Identify which cell holds the provided text, then report its [X, Y] central coordinate. 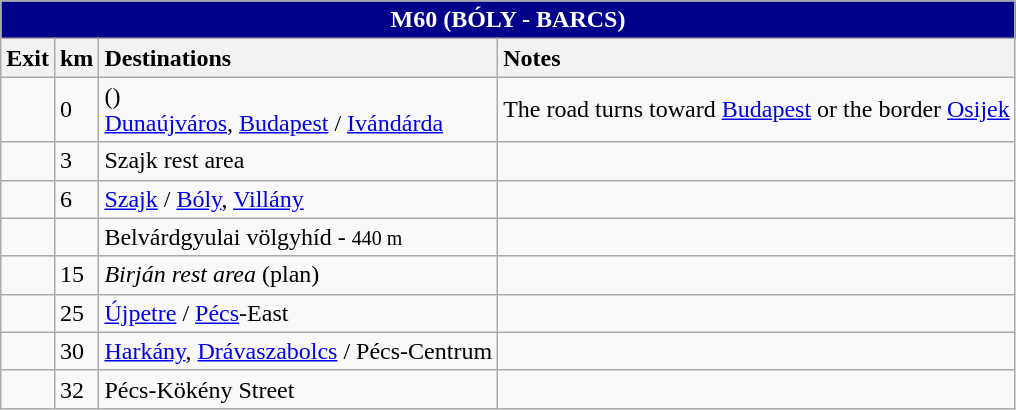
15 [76, 275]
Harkány, Drávaszabolcs / Pécs-Centrum [298, 351]
Destinations [298, 58]
Szajk / Bóly, Villány [298, 199]
M60 (BÓLY - BARCS) [508, 20]
32 [76, 389]
Újpetre / Pécs-East [298, 313]
6 [76, 199]
0 [76, 110]
km [76, 58]
The road turns toward Budapest or the border Osijek [757, 110]
Notes [757, 58]
()Dunaújváros, Budapest / Ivándárda [298, 110]
Exit [28, 58]
Pécs-Kökény Street [298, 389]
Szajk rest area [298, 161]
3 [76, 161]
Birján rest area (plan) [298, 275]
Belvárdgyulai völgyhíd - 440 m [298, 237]
25 [76, 313]
30 [76, 351]
